Capture the cell that displays the provided text and extract its (X, Y) central coordinate. 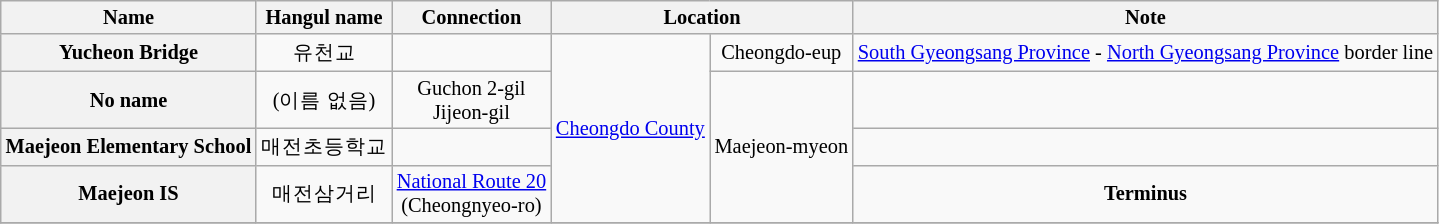
Maejeon Elementary School (128, 146)
Cheongdo County (630, 128)
Hangul name (324, 17)
Guchon 2-gilJijeon-gil (472, 100)
Yucheon Bridge (128, 52)
No name (128, 100)
유천교 (324, 52)
Connection (472, 17)
Location (702, 17)
매전초등학교 (324, 146)
Maejeon-myeon (782, 147)
Terminus (1146, 194)
Cheongdo-eup (782, 52)
Note (1146, 17)
매전삼거리 (324, 194)
National Route 20(Cheongnyeo-ro) (472, 194)
Maejeon IS (128, 194)
(이름 없음) (324, 100)
South Gyeongsang Province - North Gyeongsang Province border line (1146, 52)
Name (128, 17)
